Capture the cell that displays the provided text and extract its (X, Y) central coordinate. 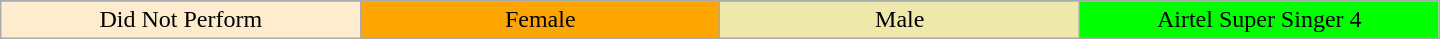
Female (540, 20)
Male (900, 20)
Did Not Perform (180, 20)
Airtel Super Singer 4 (1259, 20)
